Locate the cell with the specified text and output its [X, Y] center coordinate. 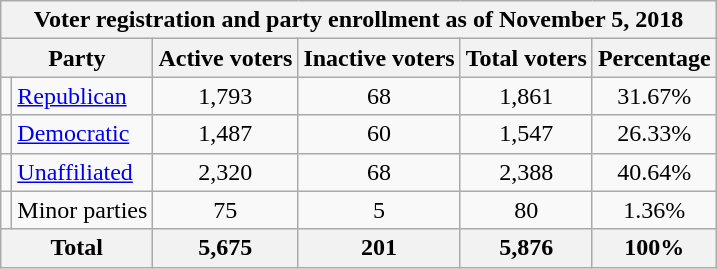
5,675 [226, 248]
2,320 [226, 172]
1,861 [526, 96]
5,876 [526, 248]
Inactive voters [379, 58]
Democratic [82, 134]
60 [379, 134]
31.67% [654, 96]
1,793 [226, 96]
1.36% [654, 210]
40.64% [654, 172]
Unaffiliated [82, 172]
1,547 [526, 134]
2,388 [526, 172]
100% [654, 248]
201 [379, 248]
Percentage [654, 58]
Voter registration and party enrollment as of November 5, 2018 [359, 20]
Minor parties [82, 210]
80 [526, 210]
Party [77, 58]
Republican [82, 96]
75 [226, 210]
Active voters [226, 58]
Total [77, 248]
Total voters [526, 58]
5 [379, 210]
1,487 [226, 134]
26.33% [654, 134]
